Capture the cell that displays the provided text and extract its [x, y] central coordinate. 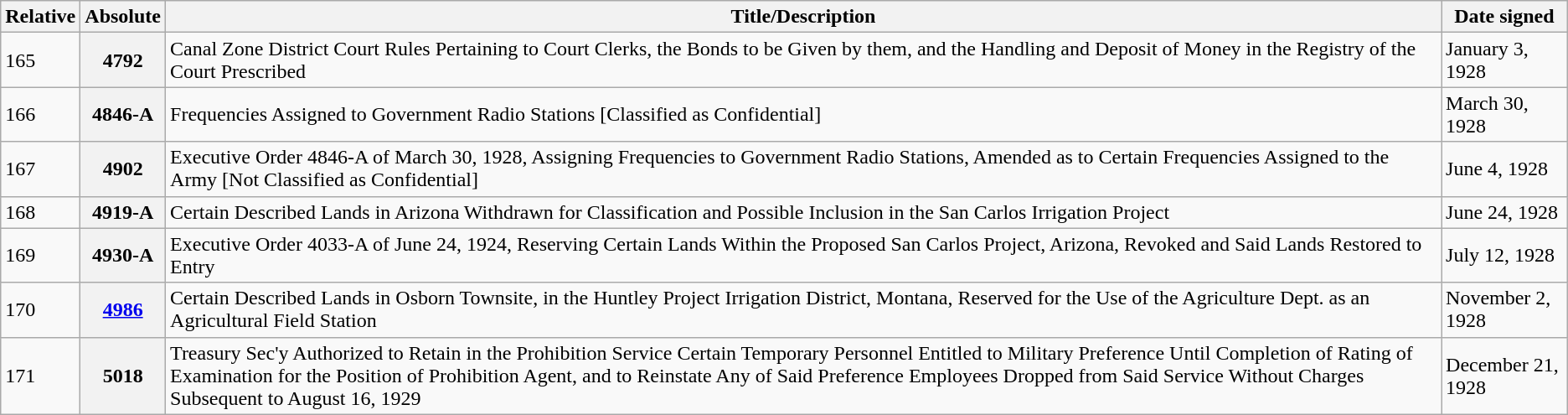
Certain Described Lands in Arizona Withdrawn for Classification and Possible Inclusion in the San Carlos Irrigation Project [804, 212]
January 3, 1928 [1504, 60]
167 [40, 169]
June 24, 1928 [1504, 212]
June 4, 1928 [1504, 169]
168 [40, 212]
Frequencies Assigned to Government Radio Stations [Classified as Confidential] [804, 114]
Absolute [123, 17]
170 [40, 310]
165 [40, 60]
December 21, 1928 [1504, 376]
4846-A [123, 114]
4792 [123, 60]
169 [40, 255]
4902 [123, 169]
171 [40, 376]
4930-A [123, 255]
4986 [123, 310]
Date signed [1504, 17]
5018 [123, 376]
July 12, 1928 [1504, 255]
166 [40, 114]
Relative [40, 17]
November 2, 1928 [1504, 310]
Title/Description [804, 17]
March 30, 1928 [1504, 114]
4919-A [123, 212]
